From the cell containing the given text, extract its center point as [x, y] coordinate. 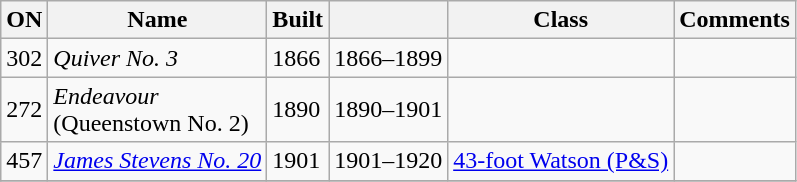
Built [298, 20]
1890–1901 [388, 110]
43-foot Watson (P&S) [561, 161]
1901–1920 [388, 161]
Name [158, 20]
Endeavour(Queenstown No. 2) [158, 110]
Comments [735, 20]
Quiver No. 3 [158, 58]
302 [24, 58]
457 [24, 161]
ON [24, 20]
1890 [298, 110]
1901 [298, 161]
1866–1899 [388, 58]
Class [561, 20]
James Stevens No. 20 [158, 161]
1866 [298, 58]
272 [24, 110]
